Find where the given text appears and provide that cell's center as [x, y] coordinate. 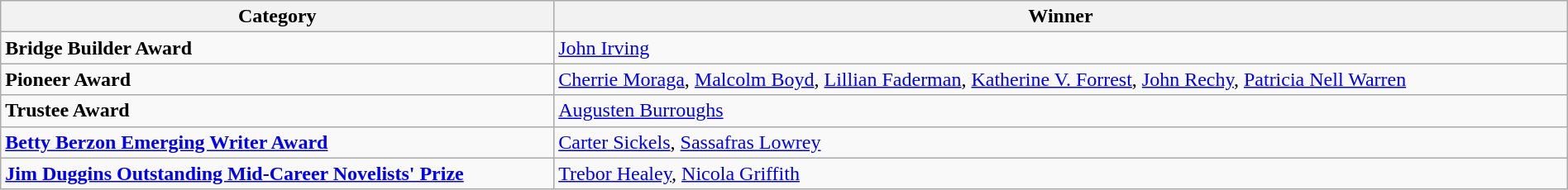
Pioneer Award [278, 79]
John Irving [1061, 48]
Jim Duggins Outstanding Mid-Career Novelists' Prize [278, 173]
Trebor Healey, Nicola Griffith [1061, 173]
Trustee Award [278, 111]
Augusten Burroughs [1061, 111]
Category [278, 17]
Cherrie Moraga, Malcolm Boyd, Lillian Faderman, Katherine V. Forrest, John Rechy, Patricia Nell Warren [1061, 79]
Betty Berzon Emerging Writer Award [278, 142]
Carter Sickels, Sassafras Lowrey [1061, 142]
Winner [1061, 17]
Bridge Builder Award [278, 48]
